Find where the given text appears and provide that cell's center as [X, Y] coordinate. 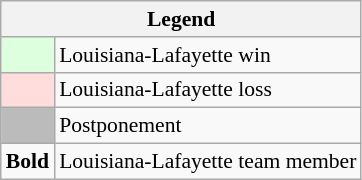
Louisiana-Lafayette win [208, 55]
Postponement [208, 126]
Louisiana-Lafayette team member [208, 162]
Louisiana-Lafayette loss [208, 90]
Bold [28, 162]
Legend [182, 19]
